Output the [x, y] coordinate of the center of the cell containing the given text.  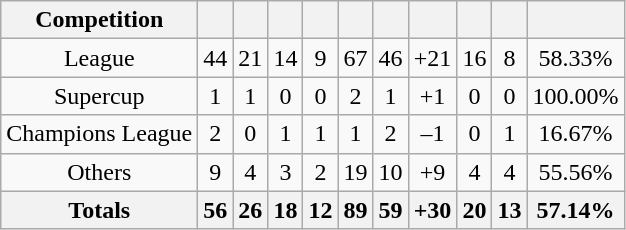
8 [510, 58]
+1 [432, 96]
League [100, 58]
10 [390, 172]
19 [356, 172]
59 [390, 210]
26 [250, 210]
Supercup [100, 96]
3 [286, 172]
Competition [100, 20]
89 [356, 210]
Others [100, 172]
56 [216, 210]
+21 [432, 58]
57.14% [576, 210]
13 [510, 210]
67 [356, 58]
55.56% [576, 172]
46 [390, 58]
44 [216, 58]
58.33% [576, 58]
100.00% [576, 96]
16.67% [576, 134]
16 [474, 58]
12 [320, 210]
18 [286, 210]
14 [286, 58]
+9 [432, 172]
21 [250, 58]
Champions League [100, 134]
–1 [432, 134]
+30 [432, 210]
20 [474, 210]
Totals [100, 210]
